Return the (x, y) coordinate for the center point of the cell that contains the specified text.  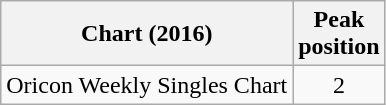
2 (339, 85)
Peakposition (339, 34)
Oricon Weekly Singles Chart (147, 85)
Chart (2016) (147, 34)
